Provide the (x, y) coordinate of the cell's center where the given text is located.  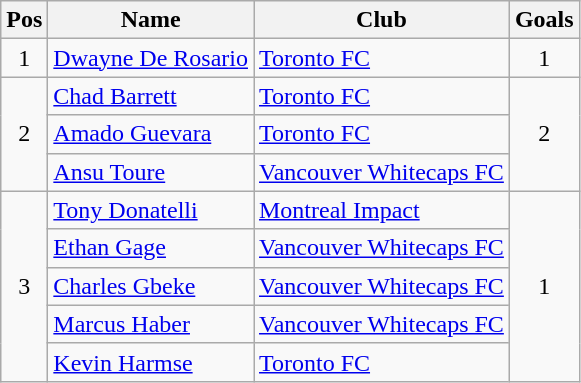
Kevin Harmse (151, 362)
Marcus Haber (151, 324)
3 (24, 286)
Chad Barrett (151, 96)
Name (151, 20)
Dwayne De Rosario (151, 58)
Pos (24, 20)
Ethan Gage (151, 248)
Tony Donatelli (151, 210)
Club (382, 20)
Amado Guevara (151, 134)
Charles Gbeke (151, 286)
Ansu Toure (151, 172)
Montreal Impact (382, 210)
Goals (544, 20)
